Search for the cell housing the specified text and yield its (x, y) center coordinate. 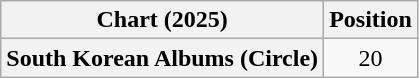
20 (371, 58)
South Korean Albums (Circle) (162, 58)
Position (371, 20)
Chart (2025) (162, 20)
